Pinpoint the cell where the given text exists, returning its [x, y] midpoint coordinate. 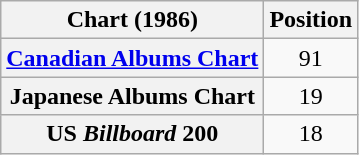
Canadian Albums Chart [132, 58]
US Billboard 200 [132, 134]
19 [311, 96]
Position [311, 20]
18 [311, 134]
Chart (1986) [132, 20]
Japanese Albums Chart [132, 96]
91 [311, 58]
